Output the (x, y) coordinate of the center of the cell containing the given text.  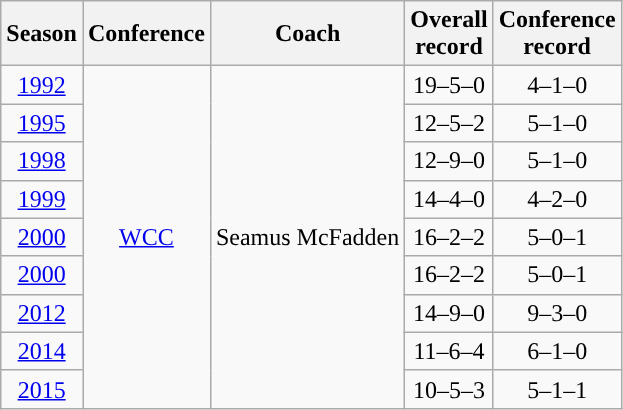
Conference (146, 34)
11–6–4 (449, 351)
Coach (307, 34)
12–5–2 (449, 123)
Conferencerecord (557, 34)
1995 (42, 123)
4–1–0 (557, 85)
5–1–1 (557, 389)
1992 (42, 85)
1998 (42, 161)
6–1–0 (557, 351)
2012 (42, 313)
14–4–0 (449, 199)
Seamus McFadden (307, 238)
10–5–3 (449, 389)
WCC (146, 238)
12–9–0 (449, 161)
4–2–0 (557, 199)
9–3–0 (557, 313)
2015 (42, 389)
19–5–0 (449, 85)
2014 (42, 351)
Season (42, 34)
1999 (42, 199)
Overallrecord (449, 34)
14–9–0 (449, 313)
